For the text-containing cell, return its midpoint in (x, y) coordinate format. 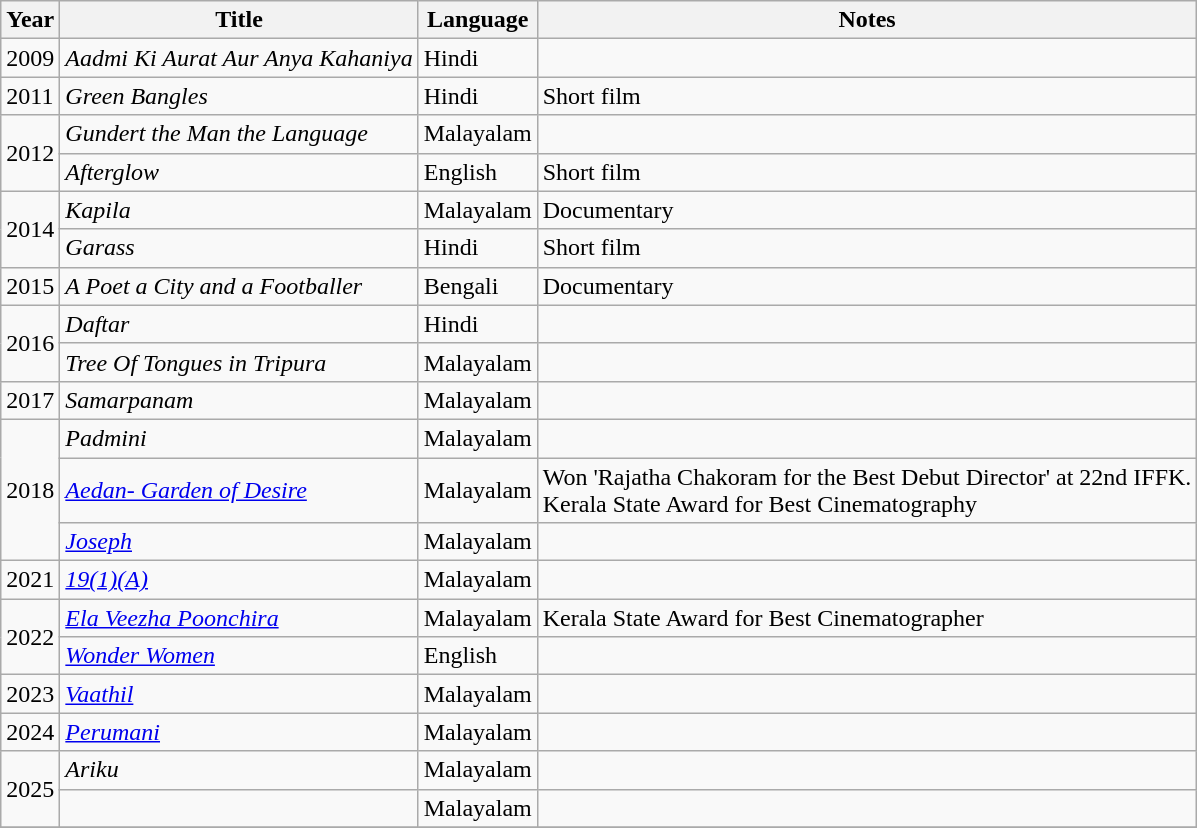
2012 (30, 153)
Aedan- Garden of Desire (239, 490)
19(1)(A) (239, 580)
Padmini (239, 438)
Perumani (239, 732)
Joseph (239, 542)
Title (239, 20)
Green Bangles (239, 96)
Year (30, 20)
Tree Of Tongues in Tripura (239, 362)
Vaathil (239, 694)
Notes (867, 20)
2014 (30, 229)
2024 (30, 732)
Garass (239, 248)
Samarpanam (239, 400)
Aadmi Ki Aurat Aur Anya Kahaniya (239, 58)
2009 (30, 58)
Daftar (239, 324)
Language (478, 20)
Wonder Women (239, 656)
Gundert the Man the Language (239, 134)
2025 (30, 789)
Won 'Rajatha Chakoram for the Best Debut Director' at 22nd IFFK.Kerala State Award for Best Cinematography (867, 490)
Bengali (478, 286)
2016 (30, 343)
Kerala State Award for Best Cinematographer (867, 618)
2018 (30, 490)
A Poet a City and a Footballer (239, 286)
2017 (30, 400)
Ela Veezha Poonchira (239, 618)
2023 (30, 694)
Afterglow (239, 172)
Kapila (239, 210)
2021 (30, 580)
2011 (30, 96)
2022 (30, 637)
Ariku (239, 770)
2015 (30, 286)
